Pinpoint the cell where the given text exists, returning its (X, Y) midpoint coordinate. 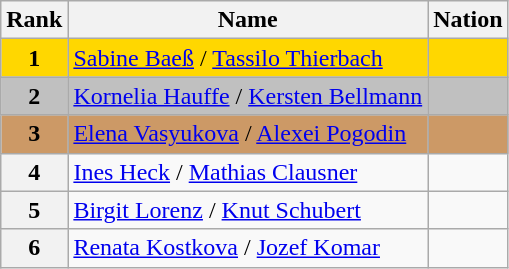
Renata Kostkova / Jozef Komar (248, 248)
Sabine Baeß / Tassilo Thierbach (248, 58)
2 (34, 96)
Birgit Lorenz / Knut Schubert (248, 210)
4 (34, 172)
Kornelia Hauffe / Kersten Bellmann (248, 96)
3 (34, 134)
5 (34, 210)
Ines Heck / Mathias Clausner (248, 172)
Nation (468, 20)
Rank (34, 20)
Elena Vasyukova / Alexei Pogodin (248, 134)
6 (34, 248)
Name (248, 20)
1 (34, 58)
